Find where the given text appears and provide that cell's center as [X, Y] coordinate. 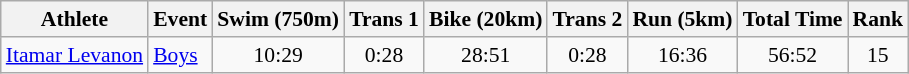
Athlete [74, 19]
56:52 [793, 55]
Boys [180, 55]
Event [180, 19]
28:51 [486, 55]
Rank [878, 19]
10:29 [278, 55]
15 [878, 55]
Swim (750m) [278, 19]
Itamar Levanon [74, 55]
Trans 2 [587, 19]
Run (5km) [682, 19]
Total Time [793, 19]
Bike (20km) [486, 19]
16:36 [682, 55]
Trans 1 [384, 19]
